Find where the given text appears and provide that cell's center as [X, Y] coordinate. 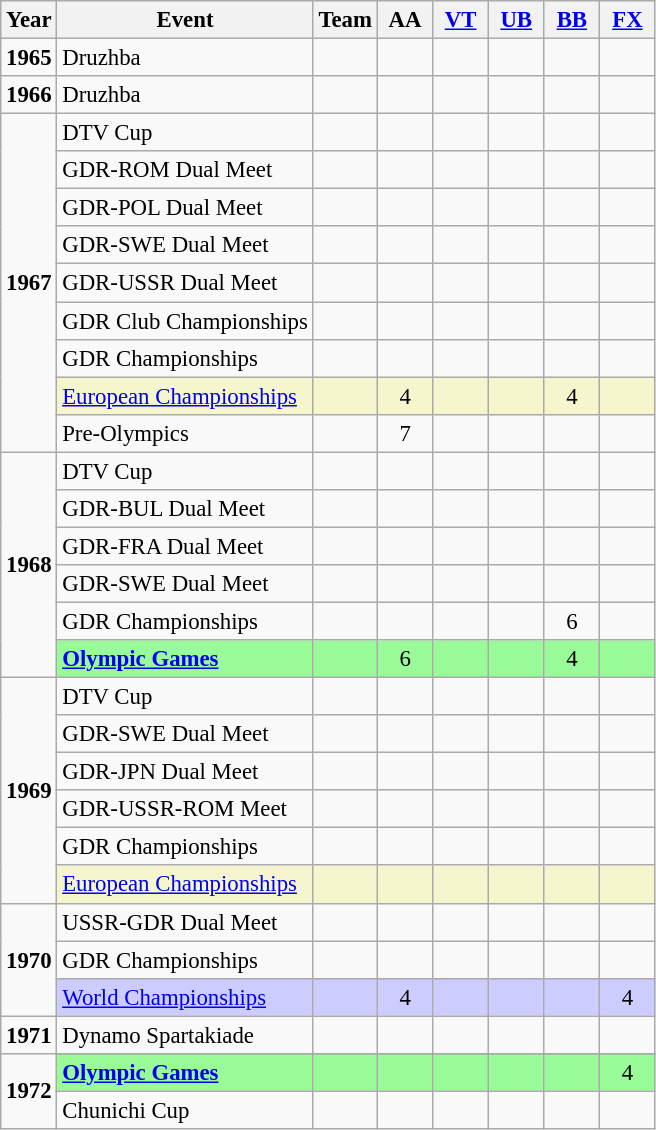
1969 [29, 791]
Pre-Olympics [185, 433]
GDR Club Championships [185, 321]
Dynamo Spartakiade [185, 1035]
GDR-JPN Dual Meet [185, 772]
Event [185, 20]
1968 [29, 565]
1971 [29, 1035]
7 [405, 433]
Team [345, 20]
UB [516, 20]
1972 [29, 1092]
BB [572, 20]
VT [461, 20]
1966 [29, 95]
Chunichi Cup [185, 1110]
GDR-USSR-ROM Meet [185, 809]
USSR-GDR Dual Meet [185, 922]
World Championships [185, 997]
GDR-POL Dual Meet [185, 208]
GDR-ROM Dual Meet [185, 170]
AA [405, 20]
1970 [29, 960]
GDR-FRA Dual Meet [185, 546]
Year [29, 20]
GDR-USSR Dual Meet [185, 283]
1967 [29, 283]
GDR-BUL Dual Meet [185, 509]
FX [628, 20]
1965 [29, 58]
